Identify which cell holds the provided text, then report its (X, Y) central coordinate. 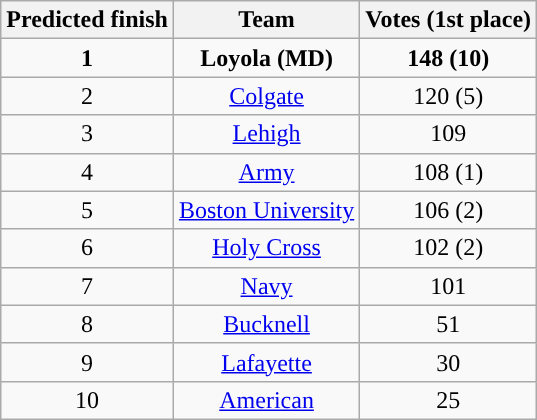
2 (88, 96)
8 (88, 324)
1 (88, 58)
Votes (1st place) (448, 20)
120 (5) (448, 96)
102 (2) (448, 248)
Bucknell (266, 324)
109 (448, 134)
101 (448, 286)
Team (266, 20)
Boston University (266, 210)
51 (448, 324)
Army (266, 172)
9 (88, 362)
148 (10) (448, 58)
5 (88, 210)
30 (448, 362)
25 (448, 400)
Lehigh (266, 134)
Loyola (MD) (266, 58)
3 (88, 134)
108 (1) (448, 172)
4 (88, 172)
Colgate (266, 96)
10 (88, 400)
6 (88, 248)
Predicted finish (88, 20)
Lafayette (266, 362)
American (266, 400)
Holy Cross (266, 248)
106 (2) (448, 210)
Navy (266, 286)
7 (88, 286)
